Extract the [x, y] coordinate from the center of the cell holding the provided text.  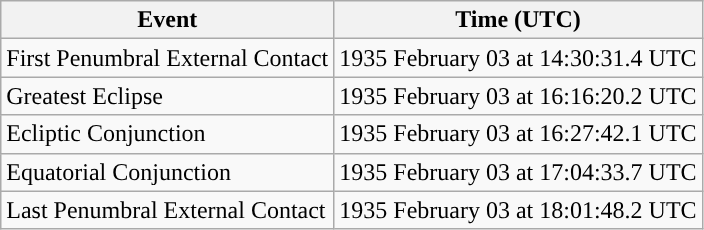
Time (UTC) [518, 20]
Last Penumbral External Contact [168, 210]
1935 February 03 at 14:30:31.4 UTC [518, 58]
1935 February 03 at 16:27:42.1 UTC [518, 134]
1935 February 03 at 18:01:48.2 UTC [518, 210]
Ecliptic Conjunction [168, 134]
Greatest Eclipse [168, 96]
Equatorial Conjunction [168, 172]
First Penumbral External Contact [168, 58]
1935 February 03 at 16:16:20.2 UTC [518, 96]
1935 February 03 at 17:04:33.7 UTC [518, 172]
Event [168, 20]
